Determine the (X, Y) coordinate at the center of the cell enclosing the given text.  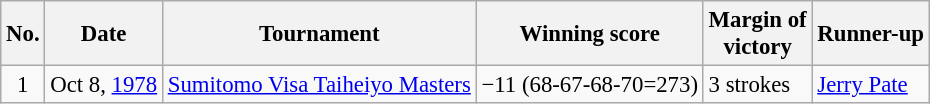
Oct 8, 1978 (104, 85)
1 (23, 85)
−11 (68-67-68-70=273) (590, 85)
Runner-up (870, 34)
Tournament (319, 34)
Jerry Pate (870, 85)
Date (104, 34)
Winning score (590, 34)
3 strokes (758, 85)
Margin ofvictory (758, 34)
Sumitomo Visa Taiheiyo Masters (319, 85)
No. (23, 34)
